Determine the (X, Y) coordinate at the center of the cell enclosing the given text.  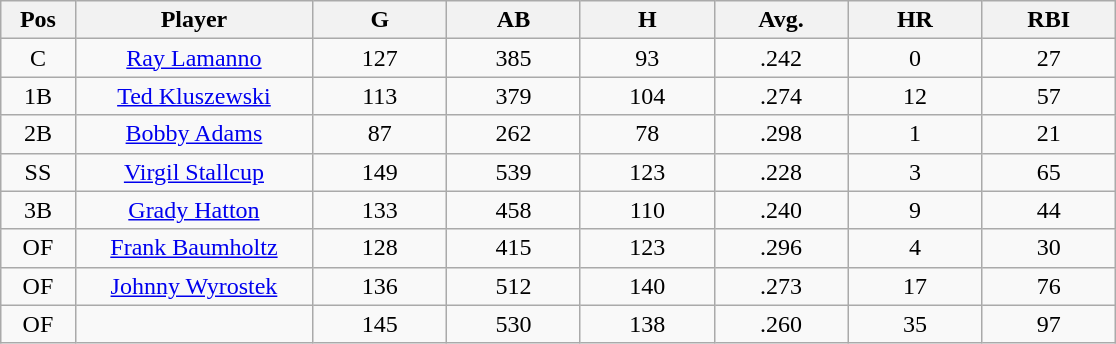
Avg. (781, 20)
1 (915, 134)
.298 (781, 134)
78 (647, 134)
3B (38, 210)
385 (514, 58)
97 (1049, 324)
Grady Hatton (194, 210)
87 (380, 134)
145 (380, 324)
C (38, 58)
140 (647, 286)
128 (380, 248)
RBI (1049, 20)
104 (647, 96)
Ray Lamanno (194, 58)
1B (38, 96)
4 (915, 248)
17 (915, 286)
G (380, 20)
530 (514, 324)
76 (1049, 286)
.260 (781, 324)
HR (915, 20)
458 (514, 210)
127 (380, 58)
110 (647, 210)
262 (514, 134)
Frank Baumholtz (194, 248)
65 (1049, 172)
21 (1049, 134)
44 (1049, 210)
379 (514, 96)
Pos (38, 20)
Player (194, 20)
35 (915, 324)
Johnny Wyrostek (194, 286)
Virgil Stallcup (194, 172)
539 (514, 172)
136 (380, 286)
2B (38, 134)
512 (514, 286)
0 (915, 58)
.296 (781, 248)
57 (1049, 96)
138 (647, 324)
.228 (781, 172)
H (647, 20)
12 (915, 96)
149 (380, 172)
415 (514, 248)
.242 (781, 58)
.274 (781, 96)
133 (380, 210)
3 (915, 172)
Ted Kluszewski (194, 96)
.240 (781, 210)
9 (915, 210)
93 (647, 58)
27 (1049, 58)
SS (38, 172)
113 (380, 96)
.273 (781, 286)
AB (514, 20)
Bobby Adams (194, 134)
30 (1049, 248)
